Determine the [X, Y] coordinate at the center of the cell enclosing the given text.  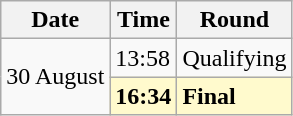
30 August [56, 77]
16:34 [144, 96]
Round [234, 20]
Date [56, 20]
Final [234, 96]
Time [144, 20]
13:58 [144, 58]
Qualifying [234, 58]
